Determine the [x, y] coordinate at the center of the cell enclosing the given text.  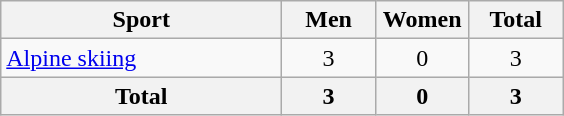
Men [329, 20]
Sport [142, 20]
Women [422, 20]
Alpine skiing [142, 58]
